Pinpoint the cell where the given text exists, returning its [x, y] midpoint coordinate. 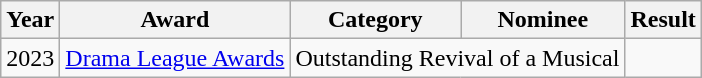
Nominee [543, 20]
Award [175, 20]
Drama League Awards [175, 58]
2023 [30, 58]
Outstanding Revival of a Musical [458, 58]
Result [663, 20]
Year [30, 20]
Category [376, 20]
